Return the [X, Y] coordinate for the center point of the cell that contains the specified text.  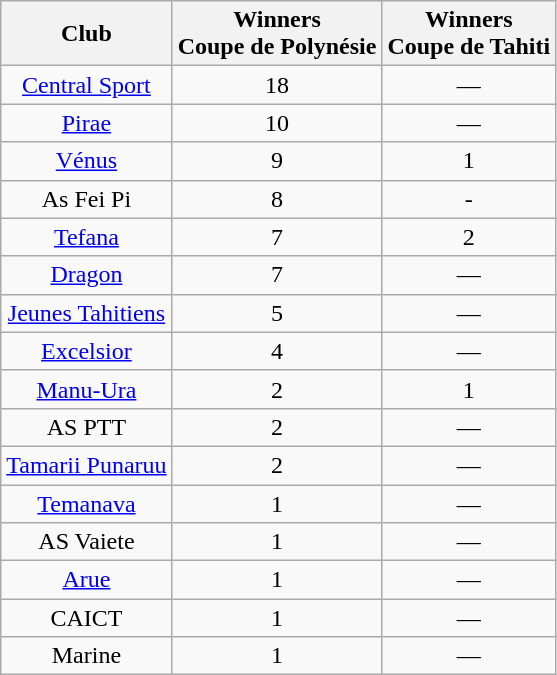
8 [277, 199]
Jeunes Tahitiens [86, 313]
Manu-Ura [86, 389]
As Fei Pi [86, 199]
WinnersCoupe de Polynésie [277, 34]
10 [277, 123]
- [469, 199]
Club [86, 34]
Pirae [86, 123]
Arue [86, 580]
WinnersCoupe de Tahiti [469, 34]
Excelsior [86, 351]
CAICT [86, 618]
Dragon [86, 275]
Tamarii Punaruu [86, 465]
AS Vaiete [86, 542]
4 [277, 351]
Temanava [86, 503]
Central Sport [86, 85]
Vénus [86, 161]
AS PTT [86, 427]
18 [277, 85]
5 [277, 313]
9 [277, 161]
Tefana [86, 237]
Marine [86, 656]
